Capture the cell that displays the provided text and extract its [x, y] central coordinate. 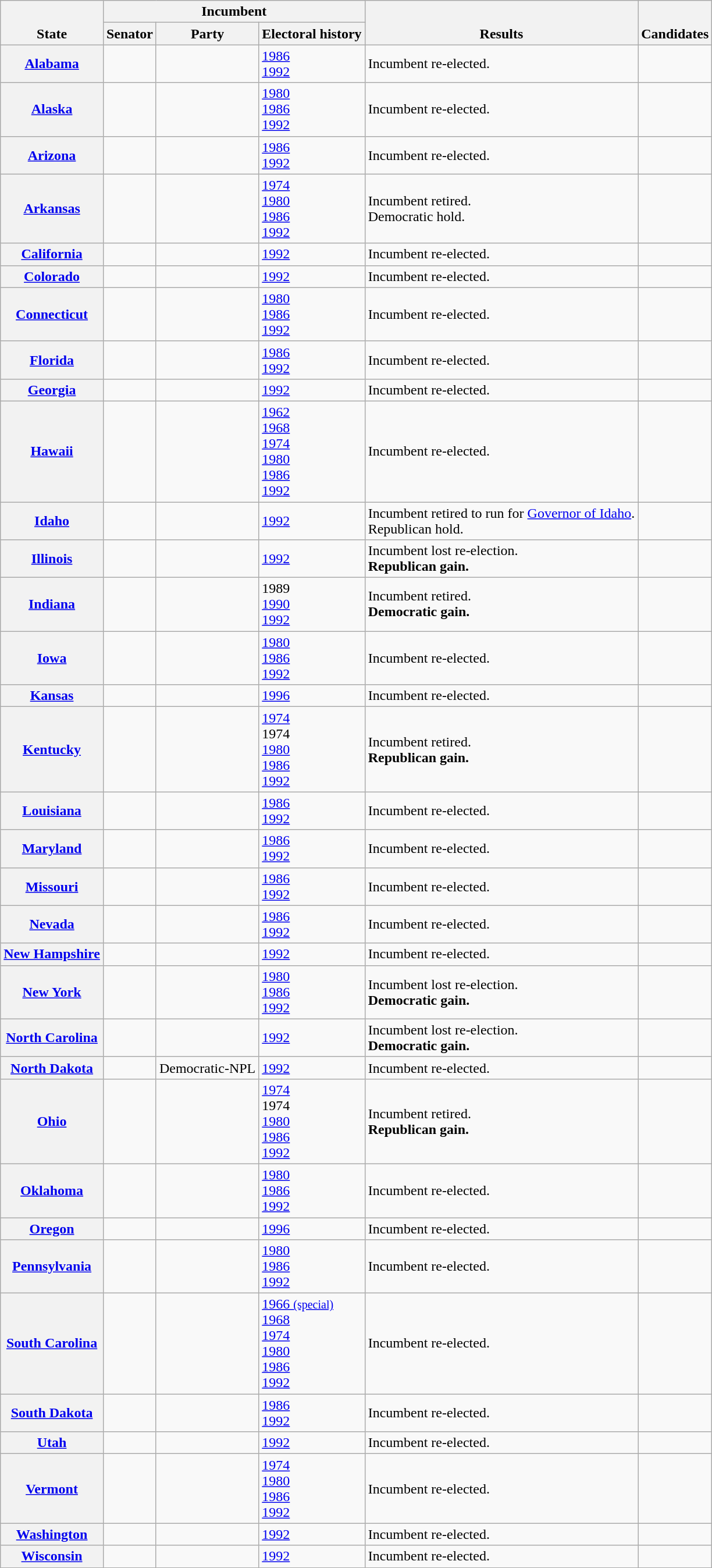
New Hampshire [52, 954]
Democratic-NPL [207, 1068]
Incumbent retired.Democratic hold. [501, 208]
South Carolina [52, 1344]
Kentucky [52, 749]
Utah [52, 1443]
North Carolina [52, 1038]
Hawaii [52, 451]
Arkansas [52, 208]
Florida [52, 360]
State [52, 23]
Iowa [52, 658]
Senator [129, 34]
Illinois [52, 559]
Incumbent lost re-election.Republican gain. [501, 559]
North Dakota [52, 1068]
Incumbent retired to run for Governor of Idaho.Republican hold. [501, 520]
South Dakota [52, 1413]
Missouri [52, 887]
Washington [52, 1534]
Idaho [52, 520]
Kansas [52, 696]
Connecticut [52, 314]
Oklahoma [52, 1190]
Electoral history [312, 34]
New York [52, 992]
Incumbent [234, 12]
Alaska [52, 109]
Ohio [52, 1121]
Vermont [52, 1488]
Party [207, 34]
California [52, 254]
Pennsylvania [52, 1267]
1966 (special)19681974198019861992 [312, 1344]
Results [501, 23]
Candidates [675, 23]
Nevada [52, 924]
Alabama [52, 64]
Indiana [52, 605]
196219681974198019861992 [312, 451]
Colorado [52, 276]
Louisiana [52, 811]
Wisconsin [52, 1556]
1989 1990 1992 [312, 605]
Arizona [52, 155]
Oregon [52, 1228]
Incumbent retired.Democratic gain. [501, 605]
Maryland [52, 848]
Georgia [52, 390]
